Extract the [x, y] coordinate from the center of the cell holding the provided text.  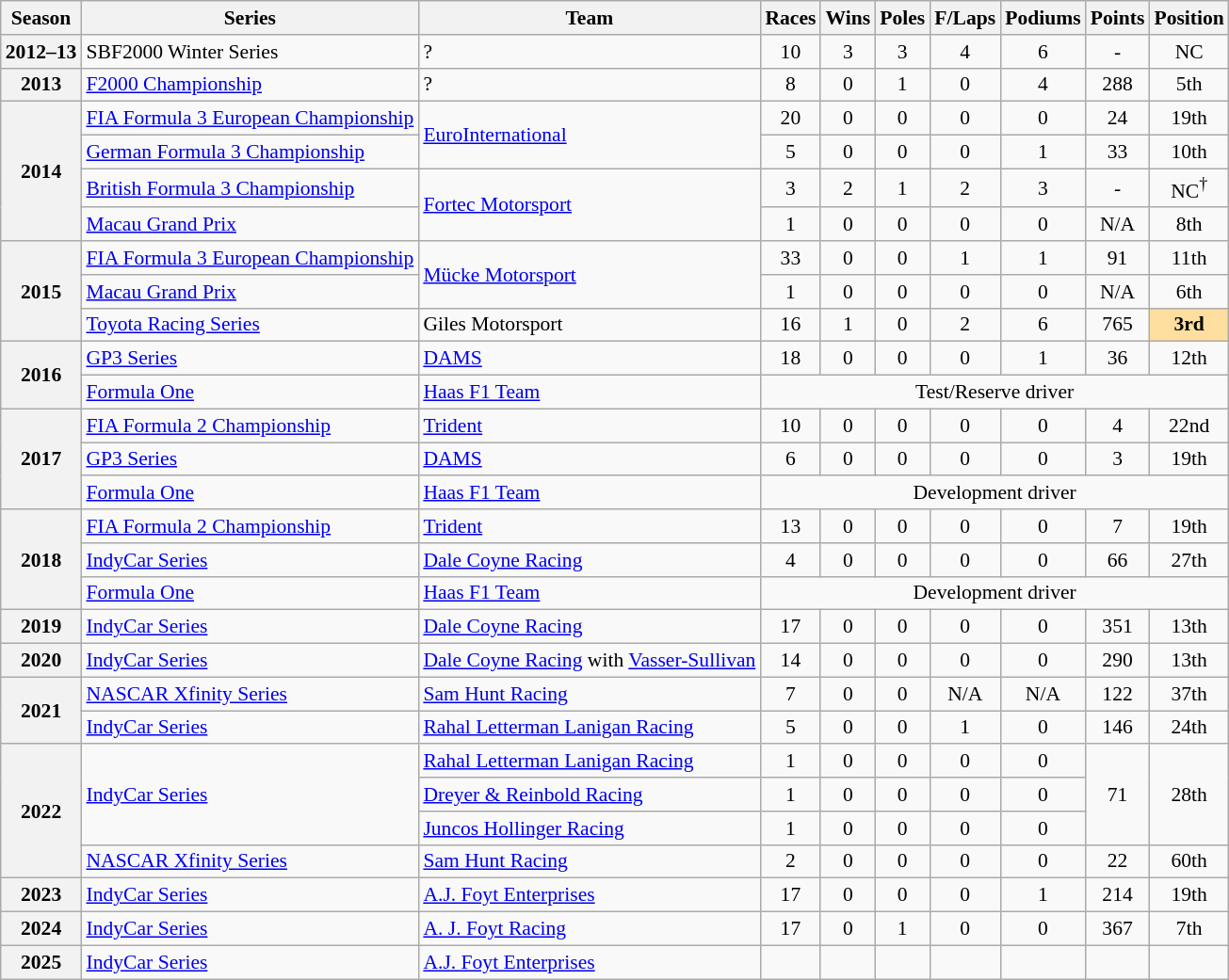
7th [1189, 929]
Wins [848, 18]
66 [1118, 560]
German Formula 3 Championship [250, 153]
5th [1189, 85]
27th [1189, 560]
Toyota Racing Series [250, 325]
Team [590, 18]
214 [1118, 895]
8th [1189, 225]
367 [1118, 929]
Series [250, 18]
18 [790, 359]
10th [1189, 153]
16 [790, 325]
2020 [41, 661]
Races [790, 18]
2015 [41, 292]
Juncos Hollinger Racing [590, 828]
Mücke Motorsport [590, 275]
2016 [41, 375]
2014 [41, 171]
Poles [902, 18]
765 [1118, 325]
2018 [41, 559]
Fortec Motorsport [590, 205]
2013 [41, 85]
24 [1118, 119]
3rd [1189, 325]
60th [1189, 861]
11th [1189, 258]
Podiums [1043, 18]
A. J. Foyt Racing [590, 929]
290 [1118, 661]
EuroInternational [590, 136]
22nd [1189, 426]
2025 [41, 962]
12th [1189, 359]
2022 [41, 811]
2012–13 [41, 52]
14 [790, 661]
SBF2000 Winter Series [250, 52]
Dreyer & Reinbold Racing [590, 795]
F2000 Championship [250, 85]
288 [1118, 85]
Dale Coyne Racing with Vasser-Sullivan [590, 661]
91 [1118, 258]
Season [41, 18]
F/Laps [964, 18]
36 [1118, 359]
Position [1189, 18]
146 [1118, 728]
28th [1189, 795]
Points [1118, 18]
NC† [1189, 188]
NC [1189, 52]
20 [790, 119]
37th [1189, 694]
Test/Reserve driver [995, 393]
8 [790, 85]
Giles Motorsport [590, 325]
13 [790, 526]
British Formula 3 Championship [250, 188]
2019 [41, 627]
2024 [41, 929]
6th [1189, 292]
351 [1118, 627]
2017 [41, 459]
2021 [41, 710]
2023 [41, 895]
122 [1118, 694]
24th [1189, 728]
22 [1118, 861]
71 [1118, 795]
